Return the [x, y] coordinate for the center point of the cell that contains the specified text.  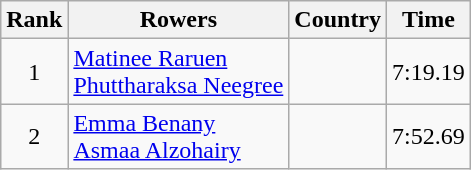
2 [34, 136]
Rank [34, 20]
Time [429, 20]
Country [338, 20]
Matinee RaruenPhuttharaksa Neegree [178, 72]
Rowers [178, 20]
7:19.19 [429, 72]
7:52.69 [429, 136]
1 [34, 72]
Emma BenanyAsmaa Alzohairy [178, 136]
